From the cell containing the given text, extract its center point as [x, y] coordinate. 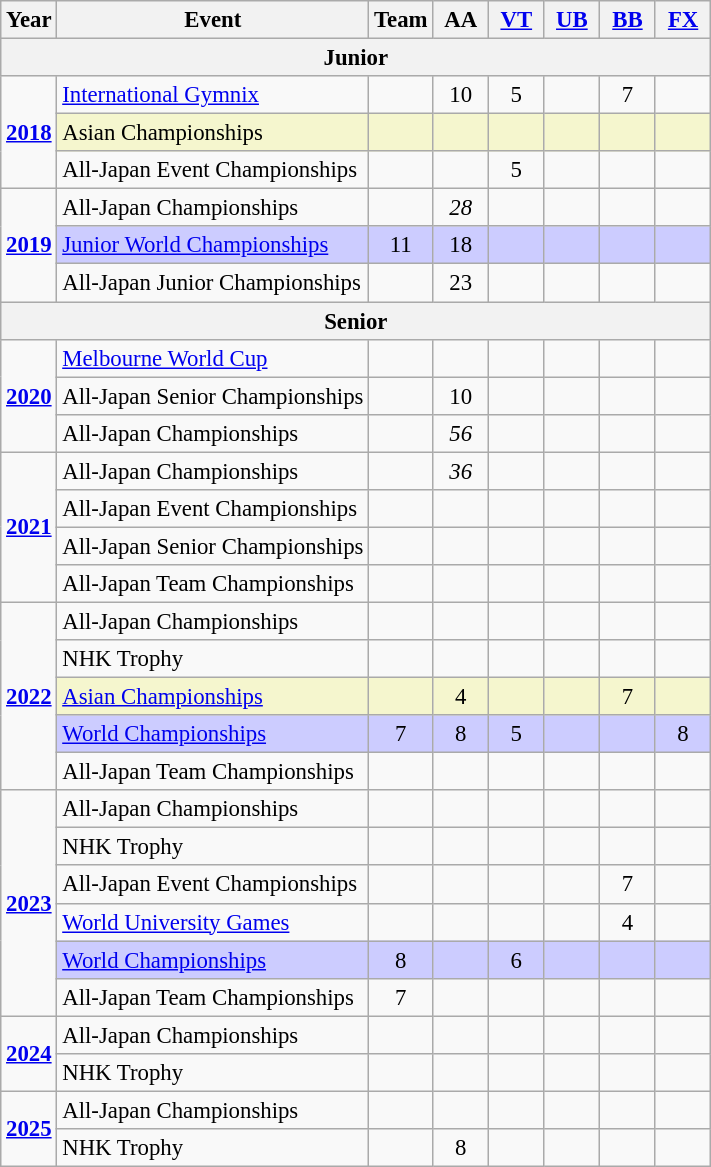
Senior [356, 321]
VT [516, 20]
Melbourne World Cup [213, 358]
28 [461, 208]
All-Japan Junior Championships [213, 283]
36 [461, 471]
International Gymnix [213, 95]
2021 [29, 527]
UB [572, 20]
2019 [29, 246]
56 [461, 433]
AA [461, 20]
2025 [29, 1128]
BB [628, 20]
2024 [29, 1054]
Year [29, 20]
Junior World Championships [213, 245]
2022 [29, 696]
Team [401, 20]
23 [461, 283]
FX [683, 20]
2020 [29, 396]
2023 [29, 903]
Junior [356, 58]
World University Games [213, 922]
Event [213, 20]
6 [516, 960]
18 [461, 245]
11 [401, 245]
2018 [29, 132]
